Determine the [x, y] coordinate at the center of the cell enclosing the given text.  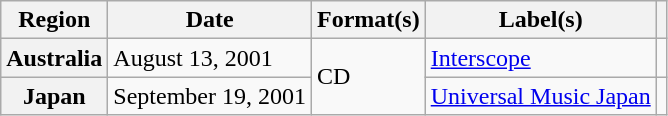
Format(s) [369, 20]
Universal Music Japan [540, 96]
Label(s) [540, 20]
August 13, 2001 [210, 58]
Date [210, 20]
CD [369, 77]
Region [54, 20]
Japan [54, 96]
September 19, 2001 [210, 96]
Interscope [540, 58]
Australia [54, 58]
